Determine the [X, Y] coordinate at the center of the cell enclosing the given text.  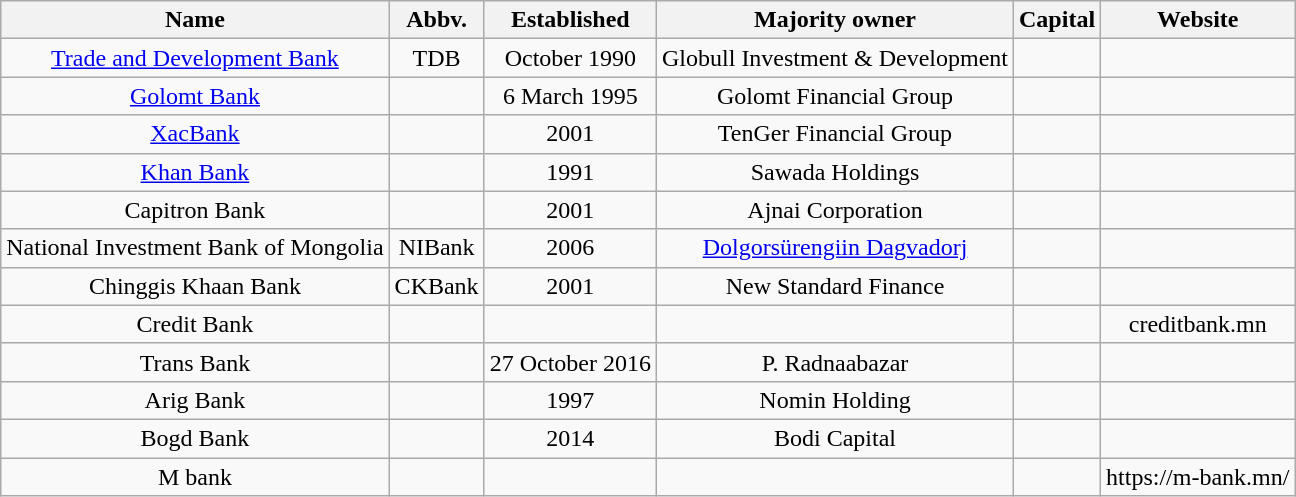
TenGer Financial Group [836, 134]
Golomt Financial Group [836, 96]
Nomin Holding [836, 400]
Trans Bank [195, 362]
CKBank [436, 286]
Capital [1058, 20]
Dolgorsürengiin Dagvadorj [836, 248]
National Investment Bank of Mongolia [195, 248]
Chinggis Khaan Bank [195, 286]
Credit Bank [195, 324]
https://m-bank.mn/ [1198, 477]
Bodi Capital [836, 438]
Bogd Bank [195, 438]
2014 [570, 438]
Sawada Holdings [836, 172]
2006 [570, 248]
Abbv. [436, 20]
Golomt Bank [195, 96]
Arig Bank [195, 400]
1997 [570, 400]
Trade and Development Bank [195, 58]
Capitron Bank [195, 210]
P. Radnaabazar [836, 362]
New Standard Finance [836, 286]
XacBank [195, 134]
Globull Investment & Development [836, 58]
TDB [436, 58]
Website [1198, 20]
NIBank [436, 248]
1991 [570, 172]
Khan Bank [195, 172]
6 March 1995 [570, 96]
M bank [195, 477]
Ajnai Corporation [836, 210]
27 October 2016 [570, 362]
Name [195, 20]
creditbank.mn [1198, 324]
Majority owner [836, 20]
October 1990 [570, 58]
Established [570, 20]
